From the cell containing the given text, extract its center point as (x, y) coordinate. 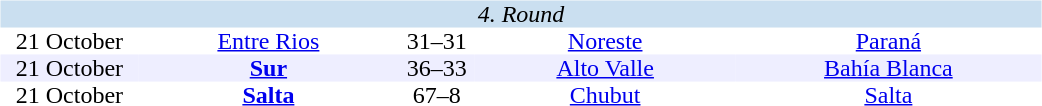
Entre Rios (268, 42)
Noreste (605, 42)
Sur (268, 68)
4. Round (520, 14)
36–33 (438, 68)
Paraná (888, 42)
Bahía Blanca (888, 68)
Alto Valle (605, 68)
31–31 (438, 42)
